Capture the cell that displays the provided text and extract its (X, Y) central coordinate. 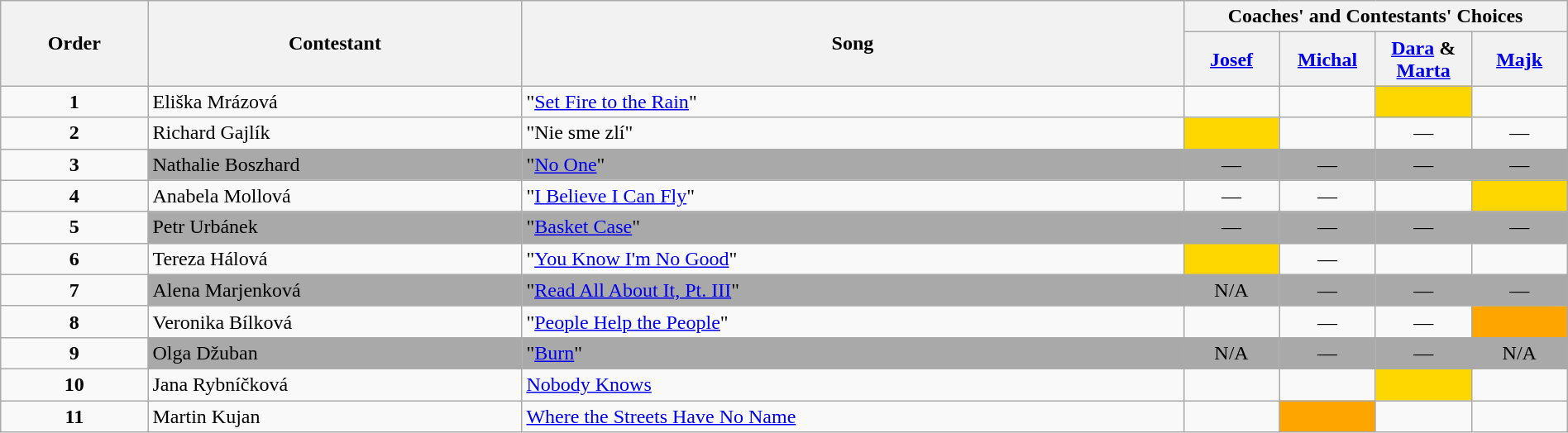
Alena Marjenková (335, 290)
Eliška Mrázová (335, 102)
Nathalie Boszhard (335, 164)
2 (74, 133)
4 (74, 196)
"Read All About It, Pt. III" (853, 290)
1 (74, 102)
Josef (1231, 59)
Martin Kujan (335, 416)
Jana Rybníčková (335, 384)
6 (74, 259)
Song (853, 43)
Nobody Knows (853, 384)
"Set Fire to the Rain" (853, 102)
Richard Gajlík (335, 133)
Where the Streets Have No Name (853, 416)
"People Help the People" (853, 321)
7 (74, 290)
"You Know I'm No Good" (853, 259)
Order (74, 43)
Michal (1327, 59)
Coaches' and Contestants' Choices (1375, 17)
10 (74, 384)
Tereza Hálová (335, 259)
9 (74, 353)
Contestant (335, 43)
11 (74, 416)
3 (74, 164)
5 (74, 227)
Petr Urbánek (335, 227)
Veronika Bílková (335, 321)
Olga Džuban (335, 353)
"Burn" (853, 353)
Majk (1519, 59)
8 (74, 321)
"Basket Case" (853, 227)
"No One" (853, 164)
"I Believe I Can Fly" (853, 196)
Dara & Marta (1423, 59)
"Nie sme zlí" (853, 133)
Anabela Mollová (335, 196)
